From the cell containing the given text, extract its center point as [x, y] coordinate. 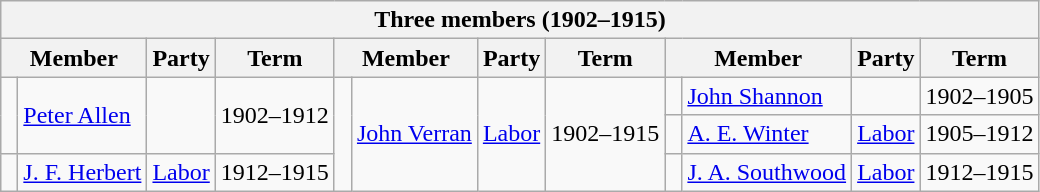
1902–1915 [606, 134]
Peter Allen [82, 115]
J. F. Herbert [82, 172]
Three members (1902–1915) [520, 20]
1902–1905 [980, 96]
A. E. Winter [767, 134]
J. A. Southwood [767, 172]
John Shannon [767, 96]
John Verran [414, 134]
1905–1912 [980, 134]
1902–1912 [274, 115]
